Identify which cell holds the provided text, then report its (X, Y) central coordinate. 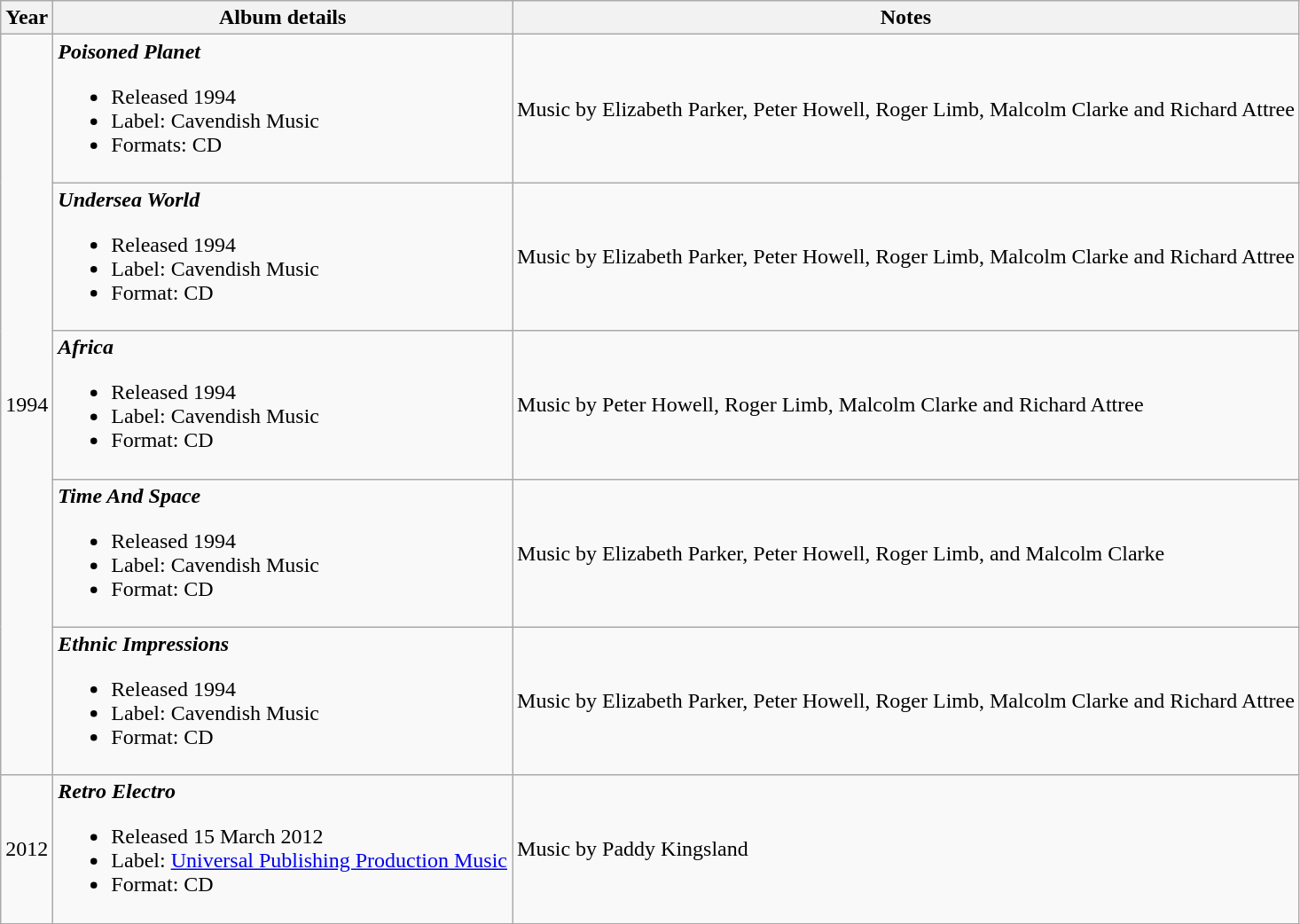
2012 (27, 850)
Music by Elizabeth Parker, Peter Howell, Roger Limb, and Malcolm Clarke (906, 553)
Retro ElectroReleased 15 March 2012Label: Universal Publishing Production Music Format: CD (283, 850)
1994 (27, 404)
Time And SpaceReleased 1994Label: Cavendish Music Format: CD (283, 553)
Music by Peter Howell, Roger Limb, Malcolm Clarke and Richard Attree (906, 404)
Poisoned PlanetReleased 1994Label: Cavendish Music Formats: CD (283, 108)
Music by Paddy Kingsland (906, 850)
Ethnic ImpressionsReleased 1994Label: Cavendish Music Format: CD (283, 701)
Notes (906, 18)
Album details (283, 18)
AfricaReleased 1994Label: Cavendish Music Format: CD (283, 404)
Year (27, 18)
Undersea WorldReleased 1994Label: Cavendish Music Format: CD (283, 257)
